Return (x, y) of the center of cell containing provided text 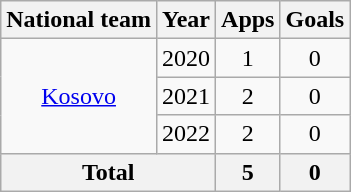
National team (79, 20)
5 (248, 172)
Total (108, 172)
Goals (315, 20)
2022 (186, 134)
Year (186, 20)
2021 (186, 96)
2020 (186, 58)
Kosovo (79, 96)
1 (248, 58)
Apps (248, 20)
